Scan for the cell matching the given text and deliver its [X, Y] coordinate at center. 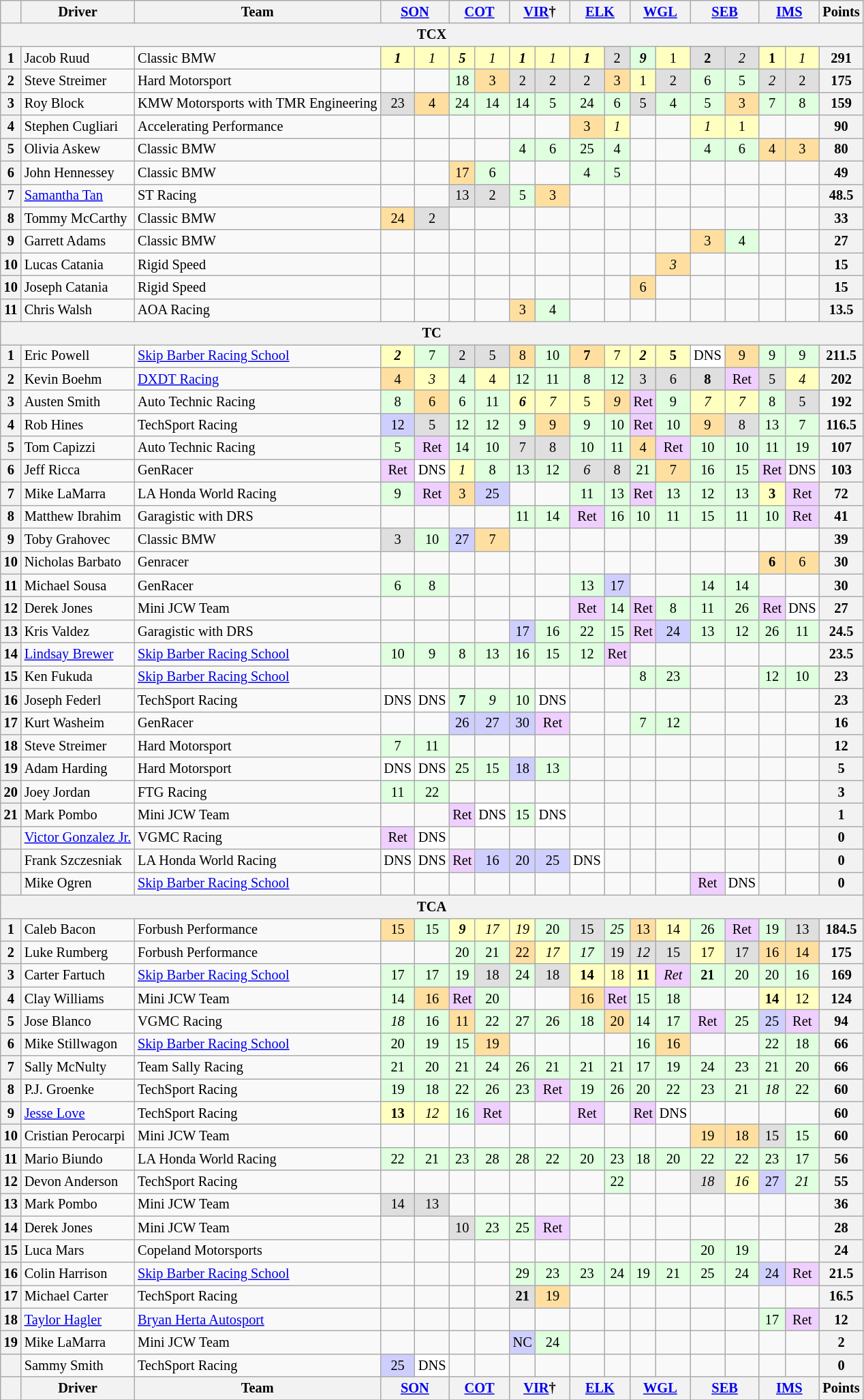
Victor Gonzalez Jr. [78, 838]
Jeff Ricca [78, 470]
29 [523, 1273]
TC [432, 333]
John Hennessey [78, 172]
Carter Fartuch [78, 975]
Cristian Perocarpi [78, 1136]
72 [842, 493]
Caleb Bacon [78, 930]
P.J. Groenke [78, 1090]
36 [842, 1204]
Mike Stillwagon [78, 1044]
KMW Motorsports with TMR Engineering [258, 104]
Clay Williams [78, 999]
90 [842, 127]
Roy Block [78, 104]
Samantha Tan [78, 196]
Ken Fukuda [78, 677]
Frank Szczesniak [78, 861]
Copeland Motorsports [258, 1251]
Colin Harrison [78, 1273]
94 [842, 1021]
Luke Rumberg [78, 952]
Sammy Smith [78, 1365]
24.5 [842, 631]
Mike Ogren [78, 883]
Accelerating Performance [258, 127]
13.5 [842, 310]
Olivia Askew [78, 149]
23.5 [842, 654]
Matthew Ibrahim [78, 517]
Jesse Love [78, 1113]
Jose Blanco [78, 1021]
Joseph Federl [78, 700]
ST Racing [258, 196]
169 [842, 975]
48.5 [842, 196]
Lucas Catania [78, 264]
TCX [432, 35]
159 [842, 104]
Kris Valdez [78, 631]
Adam Harding [78, 769]
Devon Anderson [78, 1182]
116.5 [842, 425]
55 [842, 1182]
DXDT Racing [258, 379]
124 [842, 999]
Austen Smith [78, 401]
184.5 [842, 930]
192 [842, 401]
Team Sally Racing [258, 1067]
211.5 [842, 356]
Taylor Hagler [78, 1320]
39 [842, 539]
Stephen Cugliari [78, 127]
Tom Capizzi [78, 448]
Michael Sousa [78, 585]
49 [842, 172]
Kevin Boehm [78, 379]
Rob Hines [78, 425]
TCA [432, 907]
Sally McNulty [78, 1067]
Genracer [258, 562]
80 [842, 149]
Garrett Adams [78, 241]
Joey Jordan [78, 792]
202 [842, 379]
21.5 [842, 1273]
41 [842, 517]
NC [523, 1342]
Joseph Catania [78, 287]
Nicholas Barbato [78, 562]
107 [842, 448]
Chris Walsh [78, 310]
Lindsay Brewer [78, 654]
291 [842, 58]
Jacob Ruud [78, 58]
103 [842, 470]
Bryan Herta Autosport [258, 1320]
Kurt Washeim [78, 723]
Mario Biundo [78, 1159]
FTG Racing [258, 792]
16.5 [842, 1296]
Toby Grahovec [78, 539]
Eric Powell [78, 356]
AOA Racing [258, 310]
Michael Carter [78, 1296]
Tommy McCarthy [78, 218]
33 [842, 218]
56 [842, 1159]
Luca Mars [78, 1251]
